Locate the cell with the specified text and output its [x, y] center coordinate. 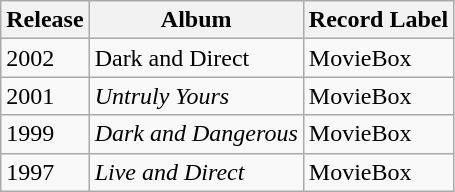
Live and Direct [196, 172]
2002 [45, 58]
Album [196, 20]
Record Label [378, 20]
2001 [45, 96]
1999 [45, 134]
Untruly Yours [196, 96]
1997 [45, 172]
Release [45, 20]
Dark and Dangerous [196, 134]
Dark and Direct [196, 58]
